From the cell containing the given text, extract its center point as [x, y] coordinate. 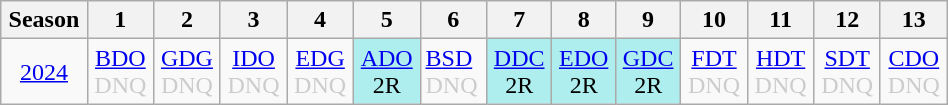
2024 [44, 72]
7 [520, 20]
12 [848, 20]
HDTDNQ [780, 72]
CDODNQ [914, 72]
IDODNQ [254, 72]
2 [188, 20]
6 [454, 20]
GDGDNQ [188, 72]
GDC2R [648, 72]
3 [254, 20]
BSD DNQ [454, 72]
ADO2R [386, 72]
FDTDNQ [714, 72]
4 [320, 20]
BDODNQ [120, 72]
Season [44, 20]
EDGDNQ [320, 72]
11 [780, 20]
EDO2R [584, 72]
1 [120, 20]
13 [914, 20]
8 [584, 20]
DDC2R [520, 72]
SDTDNQ [848, 72]
5 [386, 20]
9 [648, 20]
10 [714, 20]
